Output the (x, y) coordinate of the center of the cell containing the given text.  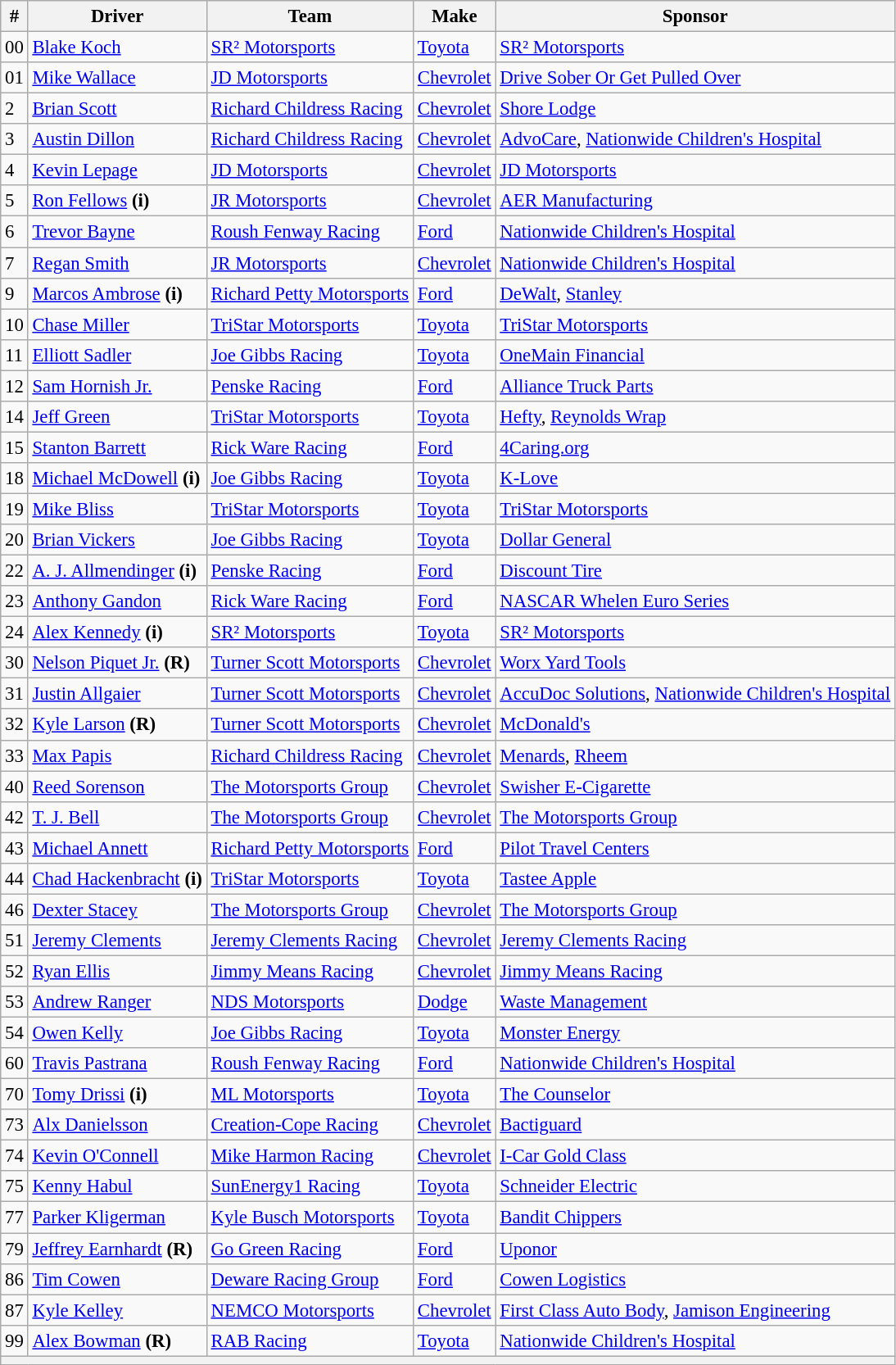
Jeff Green (117, 417)
7 (15, 263)
99 (15, 1340)
4 (15, 170)
DeWalt, Stanley (695, 293)
AccuDoc Solutions, Nationwide Children's Hospital (695, 694)
31 (15, 694)
42 (15, 817)
Austin Dillon (117, 139)
Ryan Ellis (117, 971)
Dollar General (695, 540)
73 (15, 1125)
Discount Tire (695, 571)
33 (15, 755)
46 (15, 909)
Kevin Lepage (117, 170)
32 (15, 725)
3 (15, 139)
Bandit Chippers (695, 1218)
Tastee Apple (695, 879)
Kyle Larson (R) (117, 725)
The Counselor (695, 1095)
Jeremy Clements (117, 941)
Mike Harmon Racing (310, 1156)
A. J. Allmendinger (i) (117, 571)
Parker Kligerman (117, 1218)
Dodge (455, 1002)
Michael Annett (117, 848)
Bactiguard (695, 1125)
Brian Scott (117, 109)
00 (15, 48)
54 (15, 1033)
Alex Kennedy (i) (117, 633)
Team (310, 16)
44 (15, 879)
Michael McDowell (i) (117, 478)
Tim Cowen (117, 1279)
Schneider Electric (695, 1187)
20 (15, 540)
OneMain Financial (695, 355)
86 (15, 1279)
Sam Hornish Jr. (117, 386)
Deware Racing Group (310, 1279)
AER Manufacturing (695, 201)
Chase Miller (117, 324)
24 (15, 633)
Stanton Barrett (117, 447)
# (15, 16)
79 (15, 1249)
Kevin O'Connell (117, 1156)
NDS Motorsports (310, 1002)
22 (15, 571)
Waste Management (695, 1002)
18 (15, 478)
Trevor Bayne (117, 232)
McDonald's (695, 725)
T. J. Bell (117, 817)
Shore Lodge (695, 109)
Max Papis (117, 755)
Andrew Ranger (117, 1002)
4Caring.org (695, 447)
Alx Danielsson (117, 1125)
NASCAR Whelen Euro Series (695, 601)
Chad Hackenbracht (i) (117, 879)
Travis Pastrana (117, 1063)
77 (15, 1218)
11 (15, 355)
Sponsor (695, 16)
NEMCO Motorsports (310, 1310)
K-Love (695, 478)
Blake Koch (117, 48)
Monster Energy (695, 1033)
5 (15, 201)
74 (15, 1156)
Nelson Piquet Jr. (R) (117, 663)
Regan Smith (117, 263)
Reed Sorenson (117, 787)
53 (15, 1002)
Worx Yard Tools (695, 663)
Kenny Habul (117, 1187)
10 (15, 324)
23 (15, 601)
I-Car Gold Class (695, 1156)
First Class Auto Body, Jamison Engineering (695, 1310)
Elliott Sadler (117, 355)
Owen Kelly (117, 1033)
12 (15, 386)
87 (15, 1310)
2 (15, 109)
Cowen Logistics (695, 1279)
Uponor (695, 1249)
Hefty, Reynolds Wrap (695, 417)
75 (15, 1187)
9 (15, 293)
52 (15, 971)
Driver (117, 16)
Pilot Travel Centers (695, 848)
Ron Fellows (i) (117, 201)
Brian Vickers (117, 540)
70 (15, 1095)
15 (15, 447)
43 (15, 848)
ML Motorsports (310, 1095)
Justin Allgaier (117, 694)
Marcos Ambrose (i) (117, 293)
19 (15, 509)
Alex Bowman (R) (117, 1340)
Kyle Busch Motorsports (310, 1218)
40 (15, 787)
Anthony Gandon (117, 601)
Go Green Racing (310, 1249)
51 (15, 941)
Creation-Cope Racing (310, 1125)
6 (15, 232)
Jeffrey Earnhardt (R) (117, 1249)
Menards, Rheem (695, 755)
Kyle Kelley (117, 1310)
30 (15, 663)
Alliance Truck Parts (695, 386)
SunEnergy1 Racing (310, 1187)
Drive Sober Or Get Pulled Over (695, 78)
60 (15, 1063)
Tomy Drissi (i) (117, 1095)
Mike Bliss (117, 509)
Dexter Stacey (117, 909)
RAB Racing (310, 1340)
AdvoCare, Nationwide Children's Hospital (695, 139)
Swisher E-Cigarette (695, 787)
Make (455, 16)
01 (15, 78)
14 (15, 417)
Mike Wallace (117, 78)
